Scan for the cell matching the given text and deliver its (X, Y) coordinate at center. 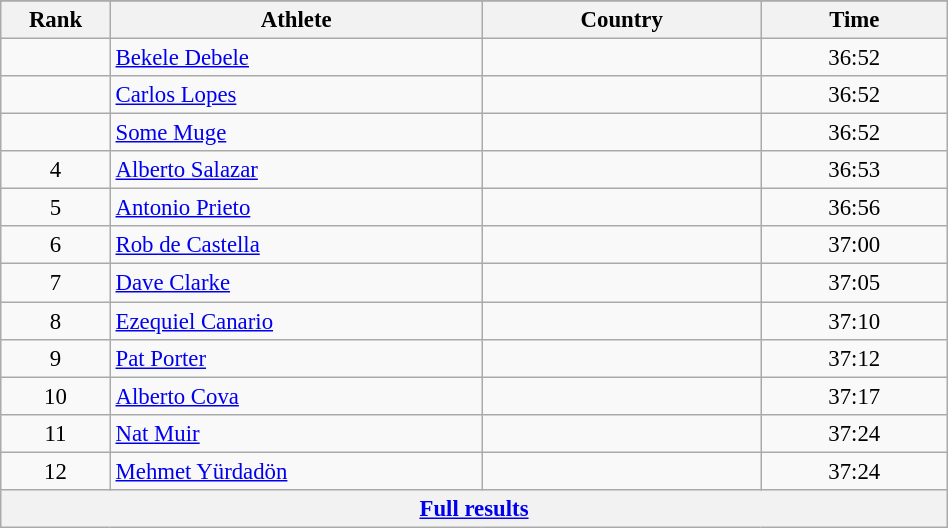
11 (56, 433)
10 (56, 396)
36:53 (854, 170)
Rob de Castella (296, 245)
Athlete (296, 20)
Pat Porter (296, 358)
Country (622, 20)
12 (56, 471)
Mehmet Yürdadön (296, 471)
Nat Muir (296, 433)
9 (56, 358)
8 (56, 321)
6 (56, 245)
5 (56, 208)
Some Muge (296, 133)
Antonio Prieto (296, 208)
37:17 (854, 396)
4 (56, 170)
37:12 (854, 358)
7 (56, 283)
Ezequiel Canario (296, 321)
Dave Clarke (296, 283)
Bekele Debele (296, 58)
Alberto Cova (296, 396)
36:56 (854, 208)
37:10 (854, 321)
37:05 (854, 283)
Rank (56, 20)
Full results (474, 509)
Alberto Salazar (296, 170)
37:00 (854, 245)
Time (854, 20)
Carlos Lopes (296, 95)
